Search for the cell housing the specified text and yield its [x, y] center coordinate. 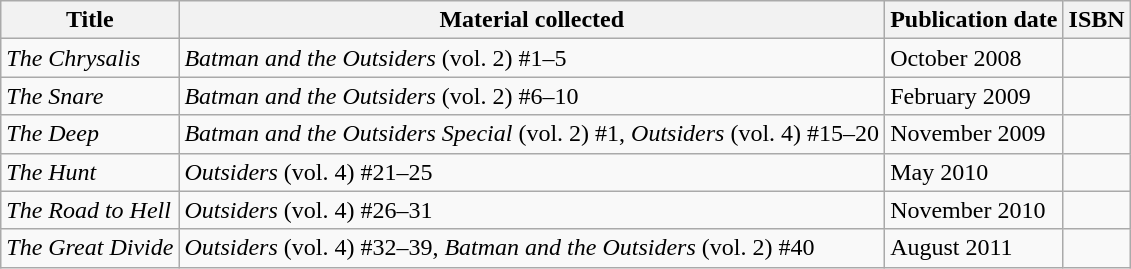
November 2009 [974, 134]
The Hunt [90, 172]
Publication date [974, 20]
The Great Divide [90, 248]
Outsiders (vol. 4) #32–39, Batman and the Outsiders (vol. 2) #40 [532, 248]
The Snare [90, 96]
October 2008 [974, 58]
Outsiders (vol. 4) #26–31 [532, 210]
The Chrysalis [90, 58]
November 2010 [974, 210]
May 2010 [974, 172]
Outsiders (vol. 4) #21–25 [532, 172]
Batman and the Outsiders Special (vol. 2) #1, Outsiders (vol. 4) #15–20 [532, 134]
Batman and the Outsiders (vol. 2) #6–10 [532, 96]
August 2011 [974, 248]
The Deep [90, 134]
February 2009 [974, 96]
Title [90, 20]
Batman and the Outsiders (vol. 2) #1–5 [532, 58]
Material collected [532, 20]
The Road to Hell [90, 210]
ISBN [1096, 20]
